Search for the cell housing the specified text and yield its [x, y] center coordinate. 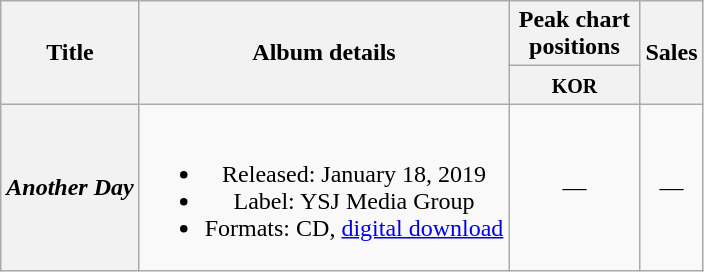
Peak chart positions [574, 34]
Another Day [70, 188]
Album details [324, 52]
KOR [574, 85]
Sales [672, 52]
Title [70, 52]
Released: January 18, 2019Label: YSJ Media GroupFormats: CD, digital download [324, 188]
